Pinpoint the cell where the given text exists, returning its [x, y] midpoint coordinate. 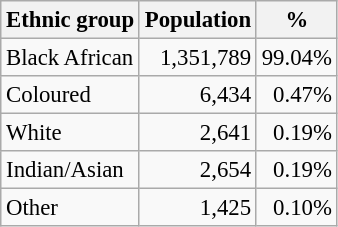
6,434 [198, 95]
Coloured [70, 95]
2,654 [198, 170]
0.10% [296, 208]
% [296, 20]
1,425 [198, 208]
Ethnic group [70, 20]
99.04% [296, 58]
White [70, 133]
1,351,789 [198, 58]
Other [70, 208]
0.47% [296, 95]
Population [198, 20]
Indian/Asian [70, 170]
Black African [70, 58]
2,641 [198, 133]
